Scan for the cell matching the given text and deliver its [X, Y] coordinate at center. 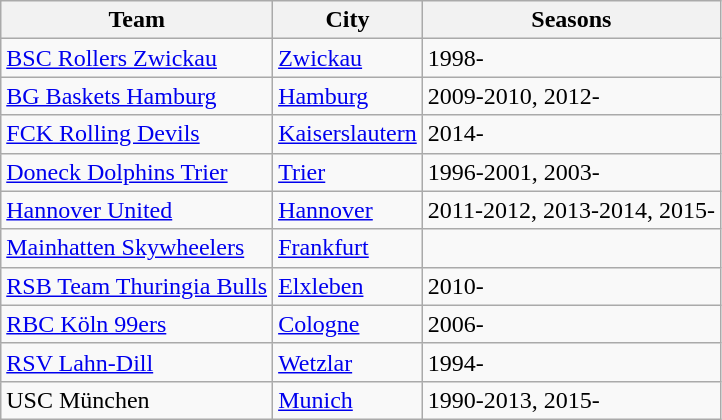
1994- [571, 362]
2006- [571, 324]
Elxleben [348, 286]
2009-2010, 2012- [571, 96]
Team [137, 20]
RSB Team Thuringia Bulls [137, 286]
1998- [571, 58]
Seasons [571, 20]
2010- [571, 286]
Hannover United [137, 210]
1996-2001, 2003- [571, 172]
RBC Köln 99ers [137, 324]
City [348, 20]
Hamburg [348, 96]
2014- [571, 134]
1990-2013, 2015- [571, 400]
Hannover [348, 210]
Doneck Dolphins Trier [137, 172]
BG Baskets Hamburg [137, 96]
RSV Lahn-Dill [137, 362]
Wetzlar [348, 362]
FCK Rolling Devils [137, 134]
2011-2012, 2013-2014, 2015- [571, 210]
USC München [137, 400]
Mainhatten Skywheelers [137, 248]
BSC Rollers Zwickau [137, 58]
Frankfurt [348, 248]
Kaiserslautern [348, 134]
Cologne [348, 324]
Trier [348, 172]
Munich [348, 400]
Zwickau [348, 58]
